Output the (x, y) coordinate of the center of the cell containing the given text.  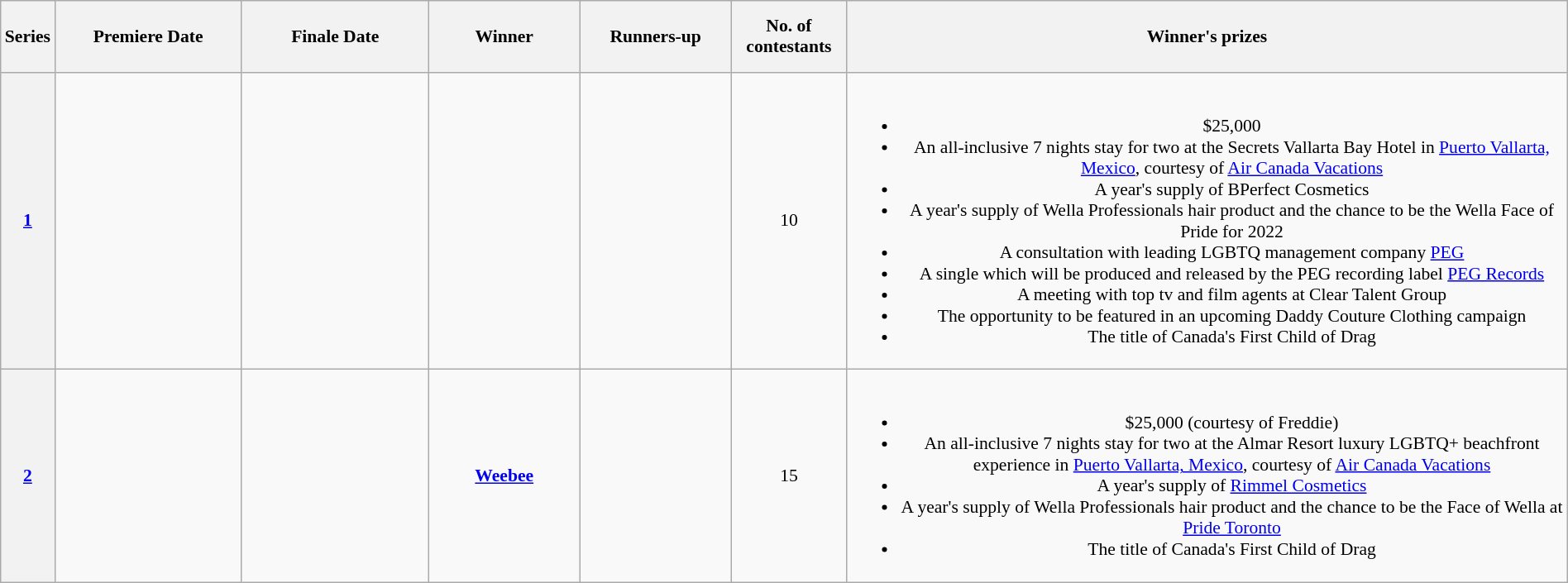
Weebee (504, 476)
Series (28, 36)
No. of contestants (789, 36)
Winner's prizes (1207, 36)
10 (789, 222)
Winner (504, 36)
Finale Date (335, 36)
15 (789, 476)
1 (28, 222)
2 (28, 476)
Premiere Date (148, 36)
Runners-up (655, 36)
